Output the [X, Y] coordinate of the center of the cell containing the given text.  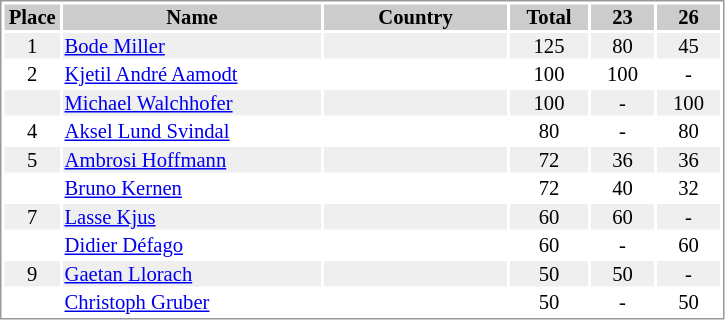
Name [192, 17]
40 [622, 189]
9 [32, 274]
Christoph Gruber [192, 303]
7 [32, 217]
23 [622, 17]
Gaetan Llorach [192, 274]
Bode Miller [192, 46]
Country [416, 17]
45 [688, 46]
5 [32, 160]
Kjetil André Aamodt [192, 75]
4 [32, 131]
Didier Défago [192, 245]
2 [32, 75]
125 [549, 46]
Aksel Lund Svindal [192, 131]
Michael Walchhofer [192, 103]
Total [549, 17]
1 [32, 46]
26 [688, 17]
Bruno Kernen [192, 189]
Lasse Kjus [192, 217]
Place [32, 17]
Ambrosi Hoffmann [192, 160]
32 [688, 189]
